Output the [x, y] coordinate of the center of the cell containing the given text.  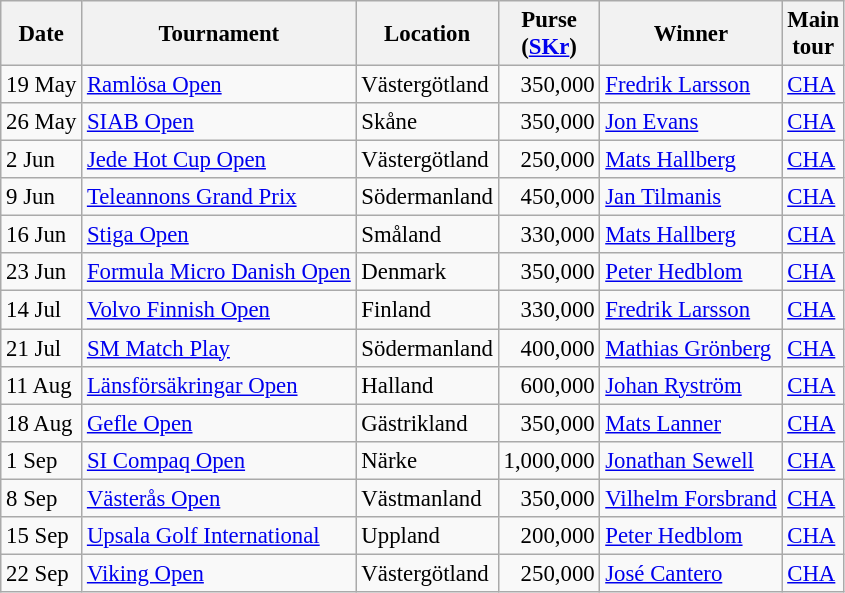
Småland [427, 235]
Johan Ryström [691, 385]
Gefle Open [219, 423]
Vilhelm Forsbrand [691, 498]
11 Aug [42, 385]
600,000 [549, 385]
450,000 [549, 197]
14 Jul [42, 310]
Länsförsäkringar Open [219, 385]
Volvo Finnish Open [219, 310]
26 May [42, 122]
2 Jun [42, 160]
Mathias Grönberg [691, 348]
9 Jun [42, 197]
Tournament [219, 34]
Västmanland [427, 498]
Jede Hot Cup Open [219, 160]
200,000 [549, 536]
Ramlösa Open [219, 85]
Uppland [427, 536]
Mats Lanner [691, 423]
19 May [42, 85]
16 Jun [42, 235]
Jon Evans [691, 122]
SI Compaq Open [219, 460]
Gästrikland [427, 423]
1,000,000 [549, 460]
23 Jun [42, 273]
Västerås Open [219, 498]
Halland [427, 385]
Winner [691, 34]
21 Jul [42, 348]
Finland [427, 310]
Denmark [427, 273]
Date [42, 34]
Viking Open [219, 573]
15 Sep [42, 536]
22 Sep [42, 573]
Location [427, 34]
18 Aug [42, 423]
José Cantero [691, 573]
Upsala Golf International [219, 536]
Purse(SKr) [549, 34]
Jan Tilmanis [691, 197]
Teleannons Grand Prix [219, 197]
Maintour [814, 34]
Formula Micro Danish Open [219, 273]
Skåne [427, 122]
SIAB Open [219, 122]
Jonathan Sewell [691, 460]
Stiga Open [219, 235]
Närke [427, 460]
400,000 [549, 348]
8 Sep [42, 498]
SM Match Play [219, 348]
1 Sep [42, 460]
